Scan for the cell matching the given text and deliver its [X, Y] coordinate at center. 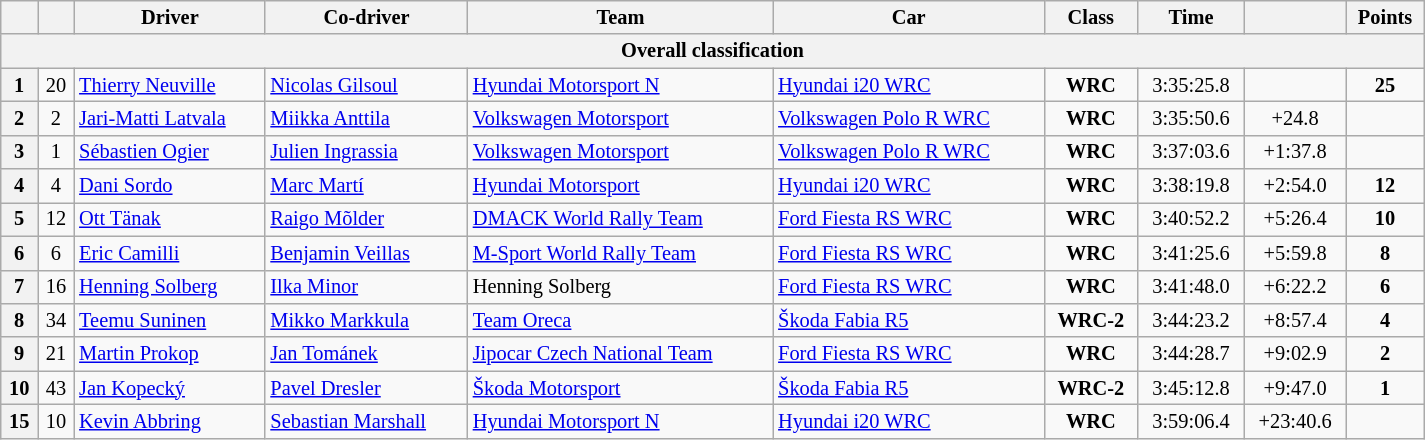
Class [1091, 17]
+2:54.0 [1294, 186]
9 [20, 354]
20 [56, 85]
15 [20, 421]
Jan Kopecký [170, 388]
3:35:50.6 [1192, 118]
+1:37.8 [1294, 152]
DMACK World Rally Team [620, 219]
Teemu Suninen [170, 320]
+24.8 [1294, 118]
Nicolas Gilsoul [366, 85]
3 [20, 152]
3:44:23.2 [1192, 320]
Driver [170, 17]
+5:59.8 [1294, 253]
16 [56, 287]
Eric Camilli [170, 253]
43 [56, 388]
Sebastian Marshall [366, 421]
25 [1385, 85]
Benjamin Veillas [366, 253]
Sébastien Ogier [170, 152]
Co-driver [366, 17]
Jan Tománek [366, 354]
Team Oreca [620, 320]
M-Sport World Rally Team [620, 253]
Mikko Markkula [366, 320]
Dani Sordo [170, 186]
3:40:52.2 [1192, 219]
Škoda Motorsport [620, 388]
3:59:06.4 [1192, 421]
Overall classification [713, 51]
Marc Martí [366, 186]
Thierry Neuville [170, 85]
34 [56, 320]
Team [620, 17]
3:41:25.6 [1192, 253]
Jari-Matti Latvala [170, 118]
Pavel Dresler [366, 388]
3:44:28.7 [1192, 354]
Hyundai Motorsport [620, 186]
Car [908, 17]
Julien Ingrassia [366, 152]
+9:47.0 [1294, 388]
+5:26.4 [1294, 219]
Time [1192, 17]
3:41:48.0 [1192, 287]
Martin Prokop [170, 354]
Kevin Abbring [170, 421]
3:38:19.8 [1192, 186]
Jipocar Czech National Team [620, 354]
Points [1385, 17]
Ott Tänak [170, 219]
3:35:25.8 [1192, 85]
5 [20, 219]
+6:22.2 [1294, 287]
21 [56, 354]
Ilka Minor [366, 287]
Miikka Anttila [366, 118]
+9:02.9 [1294, 354]
7 [20, 287]
3:45:12.8 [1192, 388]
Raigo Mõlder [366, 219]
+23:40.6 [1294, 421]
+8:57.4 [1294, 320]
3:37:03.6 [1192, 152]
